Extract the [x, y] coordinate from the center of the cell holding the provided text.  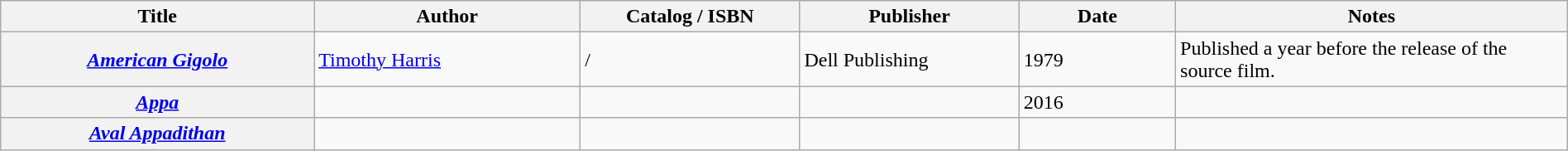
2016 [1097, 102]
Notes [1372, 17]
/ [690, 60]
Publisher [910, 17]
Author [447, 17]
Aval Appadithan [157, 134]
Date [1097, 17]
Catalog / ISBN [690, 17]
Dell Publishing [910, 60]
Appa [157, 102]
1979 [1097, 60]
American Gigolo [157, 60]
Published a year before the release of the source film. [1372, 60]
Title [157, 17]
Timothy Harris [447, 60]
